Search for the cell housing the specified text and yield its [X, Y] center coordinate. 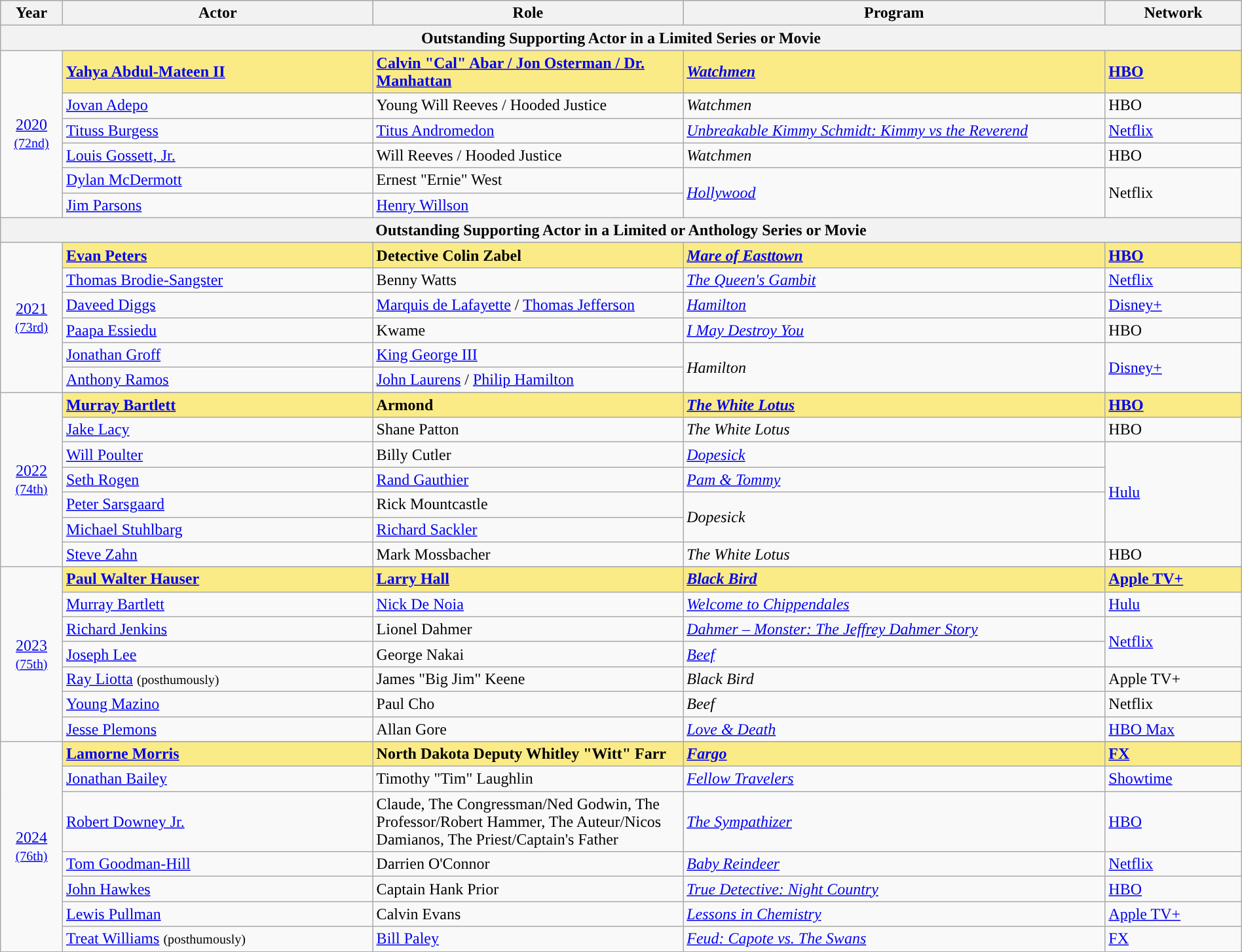
True Detective: Night Country [894, 889]
Will Poulter [217, 455]
James "Big Jim" Keene [528, 679]
Captain Hank Prior [528, 889]
Baby Reindeer [894, 864]
Pam & Tommy [894, 480]
Actor [217, 13]
Joseph Lee [217, 654]
Shane Patton [528, 430]
Young Mazino [217, 704]
Paul Cho [528, 704]
Dahmer – Monster: The Jeffrey Dahmer Story [894, 629]
Tom Goodman-Hill [217, 864]
The Sympathizer [894, 822]
Showtime [1173, 779]
2023(75th) [31, 654]
Unbreakable Kimmy Schmidt: Kimmy vs the Reverend [894, 130]
The Queen's Gambit [894, 280]
Fargo [894, 754]
Paul Walter Hauser [217, 579]
Yahya Abdul-Mateen II [217, 72]
George Nakai [528, 654]
Kwame [528, 330]
Ernest "Ernie" West [528, 180]
Welcome to Chippendales [894, 604]
Rand Gauthier [528, 480]
Treat Williams (posthumously) [217, 939]
Feud: Capote vs. The Swans [894, 939]
I May Destroy You [894, 330]
Robert Downey Jr. [217, 822]
Lionel Dahmer [528, 629]
Year [31, 13]
Armond [528, 405]
Program [894, 13]
Billy Cutler [528, 455]
Jesse Plemons [217, 729]
Young Will Reeves / Hooded Justice [528, 105]
2020(72nd) [31, 134]
Mark Mossbacher [528, 554]
Outstanding Supporting Actor in a Limited or Anthology Series or Movie [621, 230]
John Hawkes [217, 889]
Nick De Noia [528, 604]
Marquis de Lafayette / Thomas Jefferson [528, 305]
Jim Parsons [217, 205]
Jake Lacy [217, 430]
Tituss Burgess [217, 130]
Allan Gore [528, 729]
North Dakota Deputy Whitley "Witt" Farr [528, 754]
Thomas Brodie-Sangster [217, 280]
Daveed Diggs [217, 305]
Paapa Essiedu [217, 330]
Peter Sarsgaard [217, 505]
Will Reeves / Hooded Justice [528, 155]
Jovan Adepo [217, 105]
2021(73rd) [31, 317]
Evan Peters [217, 255]
Calvin "Cal" Abar / Jon Osterman / Dr. Manhattan [528, 72]
Michael Stuhlbarg [217, 529]
Role [528, 13]
Richard Sackler [528, 529]
Lamorne Morris [217, 754]
Steve Zahn [217, 554]
Claude, The Congressman/Ned Godwin, The Professor/Robert Hammer, The Auteur/Nicos Damianos, The Priest/Captain's Father [528, 822]
Jonathan Bailey [217, 779]
Outstanding Supporting Actor in a Limited Series or Movie [621, 38]
2024(76th) [31, 847]
Bill Paley [528, 939]
Jonathan Groff [217, 355]
Ray Liotta (posthumously) [217, 679]
Seth Rogen [217, 480]
Mare of Easttown [894, 255]
Network [1173, 13]
Titus Andromedon [528, 130]
King George III [528, 355]
John Laurens / Philip Hamilton [528, 380]
Detective Colin Zabel [528, 255]
2022(74th) [31, 480]
Calvin Evans [528, 914]
Timothy "Tim" Laughlin [528, 779]
Rick Mountcastle [528, 505]
Larry Hall [528, 579]
Fellow Travelers [894, 779]
HBO Max [1173, 729]
Darrien O'Connor [528, 864]
Lessons in Chemistry [894, 914]
Richard Jenkins [217, 629]
Louis Gossett, Jr. [217, 155]
Benny Watts [528, 280]
Love & Death [894, 729]
Dylan McDermott [217, 180]
Hollywood [894, 193]
Henry Willson [528, 205]
Lewis Pullman [217, 914]
Anthony Ramos [217, 380]
